Determine the (X, Y) coordinate at the center of the cell enclosing the given text.  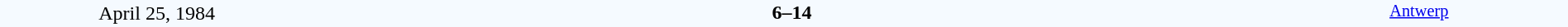
6–14 (791, 12)
Antwerp (1419, 13)
April 25, 1984 (157, 13)
